From the cell containing the given text, extract its center point as [x, y] coordinate. 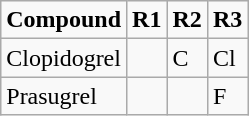
Prasugrel [64, 96]
R1 [147, 20]
Compound [64, 20]
C [187, 58]
Clopidogrel [64, 58]
R2 [187, 20]
Cl [227, 58]
R3 [227, 20]
F [227, 96]
